Determine the (x, y) coordinate at the center of the cell enclosing the given text.  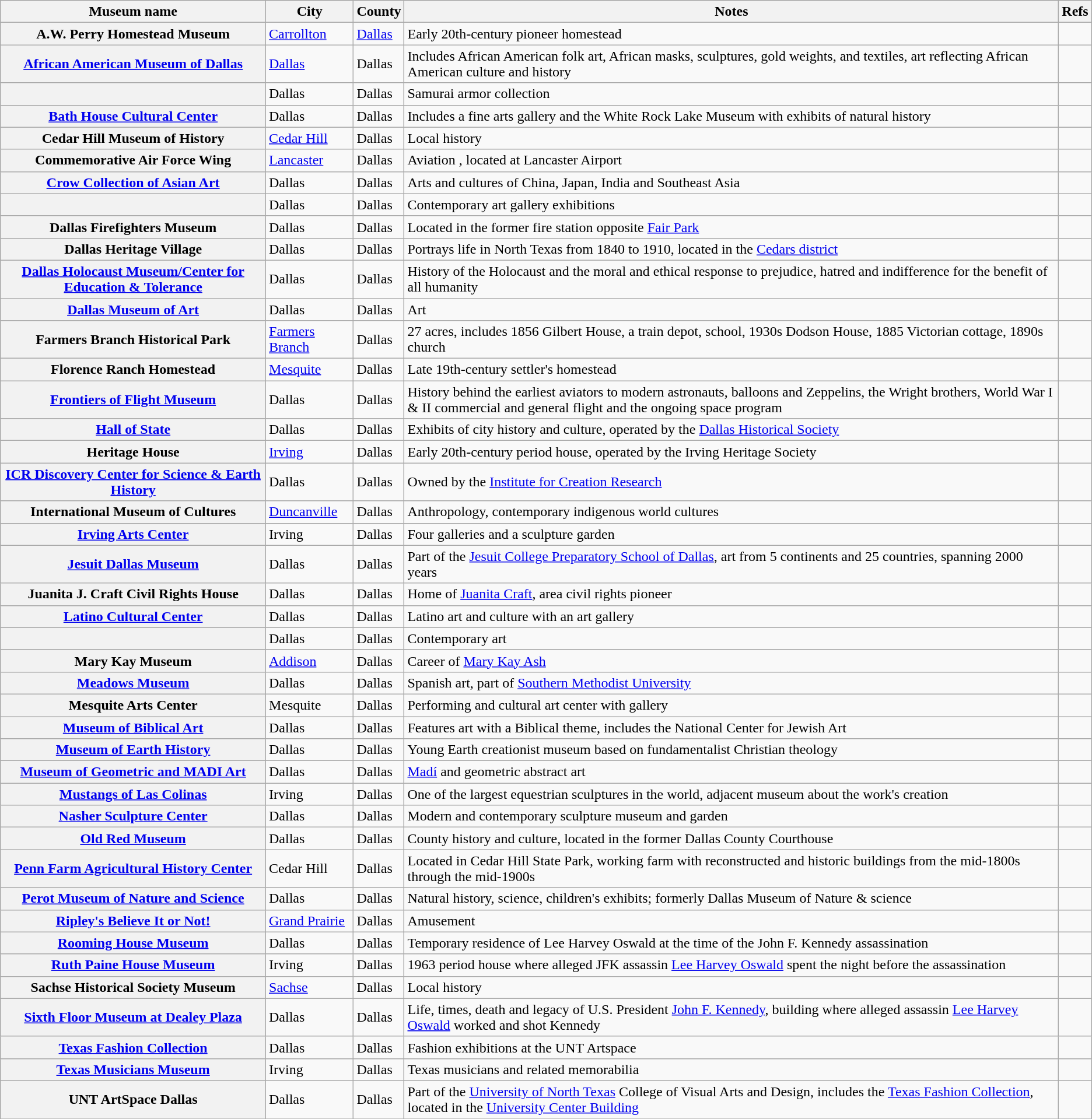
Carrollton (310, 34)
Ruth Paine House Museum (133, 965)
Temporary residence of Lee Harvey Oswald at the time of the John F. Kennedy assassination (731, 943)
Sachse (310, 987)
Spanish art, part of Southern Methodist University (731, 683)
City (310, 12)
Nasher Sculpture Center (133, 816)
Bath House Cultural Center (133, 116)
Amusement (731, 921)
Irving Arts Center (133, 534)
Juanita J. Craft Civil Rights House (133, 594)
27 acres, includes 1856 Gilbert House, a train depot, school, 1930s Dodson House, 1885 Victorian cottage, 1890s church (731, 339)
Perot Museum of Nature and Science (133, 899)
Late 19th-century settler's homestead (731, 370)
Includes African American folk art, African masks, sculptures, gold weights, and textiles, art reflecting African American culture and history (731, 64)
Part of the Jesuit College Preparatory School of Dallas, art from 5 continents and 25 countries, spanning 2000 years (731, 564)
A.W. Perry Homestead Museum (133, 34)
Grand Prairie (310, 921)
Museum name (133, 12)
Texas Musicians Museum (133, 1069)
Samurai armor collection (731, 94)
Performing and cultural art center with gallery (731, 705)
Lancaster (310, 160)
Farmers Branch (310, 339)
Jesuit Dallas Museum (133, 564)
Career of Mary Kay Ash (731, 661)
Mesquite Arts Center (133, 705)
Fashion exhibitions at the UNT Artspace (731, 1047)
Contemporary art gallery exhibitions (731, 205)
Latino Cultural Center (133, 616)
Art (731, 310)
Dallas Museum of Art (133, 310)
Dallas Holocaust Museum/Center for Education & Tolerance (133, 279)
Sachse Historical Society Museum (133, 987)
Penn Farm Agricultural History Center (133, 869)
Early 20th-century period house, operated by the Irving Heritage Society (731, 452)
Anthropology, contemporary indigenous world cultures (731, 512)
Cedar Hill Museum of History (133, 138)
Sixth Floor Museum at Dealey Plaza (133, 1017)
Latino art and culture with an art gallery (731, 616)
County history and culture, located in the former Dallas County Courthouse (731, 839)
Dallas Heritage Village (133, 249)
History of the Holocaust and the moral and ethical response to prejudice, hatred and indifference for the benefit of all humanity (731, 279)
Rooming House Museum (133, 943)
Meadows Museum (133, 683)
Arts and cultures of China, Japan, India and Southeast Asia (731, 183)
Farmers Branch Historical Park (133, 339)
1963 period house where alleged JFK assassin Lee Harvey Oswald spent the night before the assassination (731, 965)
Frontiers of Flight Museum (133, 400)
Located in the former fire station opposite Fair Park (731, 227)
Located in Cedar Hill State Park, working farm with reconstructed and historic buildings from the mid-1800s through the mid-1900s (731, 869)
International Museum of Cultures (133, 512)
Commemorative Air Force Wing (133, 160)
Florence Ranch Homestead (133, 370)
Four galleries and a sculpture garden (731, 534)
Includes a fine arts gallery and the White Rock Lake Museum with exhibits of natural history (731, 116)
Museum of Geometric and MADI Art (133, 772)
Old Red Museum (133, 839)
Museum of Biblical Art (133, 727)
Hall of State (133, 430)
Dallas Firefighters Museum (133, 227)
ICR Discovery Center for Science & Earth History (133, 482)
Notes (731, 12)
Features art with a Biblical theme, includes the National Center for Jewish Art (731, 727)
UNT ArtSpace Dallas (133, 1100)
Portrays life in North Texas from 1840 to 1910, located in the Cedars district (731, 249)
Young Earth creationist museum based on fundamentalist Christian theology (731, 750)
Mustangs of Las Colinas (133, 794)
Modern and contemporary sculpture museum and garden (731, 816)
Museum of Earth History (133, 750)
Home of Juanita Craft, area civil rights pioneer (731, 594)
Addison (310, 661)
Madí and geometric abstract art (731, 772)
Texas Fashion Collection (133, 1047)
Duncanville (310, 512)
Crow Collection of Asian Art (133, 183)
Mary Kay Museum (133, 661)
Natural history, science, children's exhibits; formerly Dallas Museum of Nature & science (731, 899)
Texas musicians and related memorabilia (731, 1069)
Refs (1075, 12)
Ripley's Believe It or Not! (133, 921)
Contemporary art (731, 639)
Early 20th-century pioneer homestead (731, 34)
County (379, 12)
Heritage House (133, 452)
Aviation , located at Lancaster Airport (731, 160)
Owned by the Institute for Creation Research (731, 482)
Exhibits of city history and culture, operated by the Dallas Historical Society (731, 430)
One of the largest equestrian sculptures in the world, adjacent museum about the work's creation (731, 794)
African American Museum of Dallas (133, 64)
Life, times, death and legacy of U.S. President John F. Kennedy, building where alleged assassin Lee Harvey Oswald worked and shot Kennedy (731, 1017)
